Return (X, Y) of the center of cell containing provided text 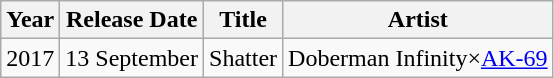
Shatter (244, 58)
Year (30, 20)
2017 (30, 58)
Release Date (132, 20)
Title (244, 20)
Artist (418, 20)
Doberman Infinity×AK-69 (418, 58)
13 September (132, 58)
